Locate the cell with the specified text and output its (X, Y) center coordinate. 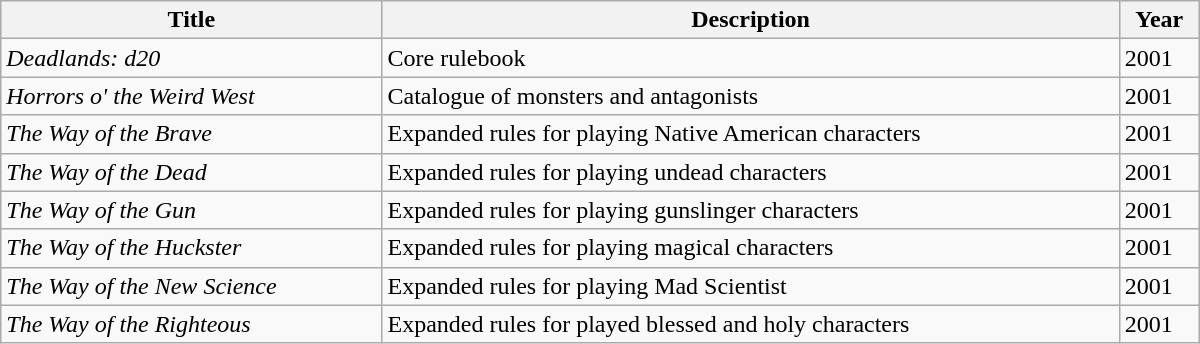
Expanded rules for playing Native American characters (750, 134)
The Way of the Dead (192, 172)
Expanded rules for playing gunslinger characters (750, 210)
Catalogue of monsters and antagonists (750, 96)
Expanded rules for played blessed and holy characters (750, 324)
Horrors o' the Weird West (192, 96)
The Way of the Righteous (192, 324)
The Way of the Huckster (192, 248)
Description (750, 20)
Expanded rules for playing Mad Scientist (750, 286)
Deadlands: d20 (192, 58)
Title (192, 20)
Expanded rules for playing undead characters (750, 172)
The Way of the Gun (192, 210)
The Way of the New Science (192, 286)
The Way of the Brave (192, 134)
Core rulebook (750, 58)
Year (1159, 20)
Expanded rules for playing magical characters (750, 248)
